Pinpoint the cell where the given text exists, returning its [X, Y] midpoint coordinate. 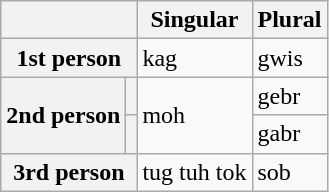
kag [194, 58]
gabr [290, 134]
tug tuh tok [194, 172]
gebr [290, 96]
gwis [290, 58]
moh [194, 115]
1st person [69, 58]
3rd person [69, 172]
2nd person [64, 115]
Singular [194, 20]
Plural [290, 20]
sob [290, 172]
